Output the (x, y) coordinate of the center of the cell containing the given text.  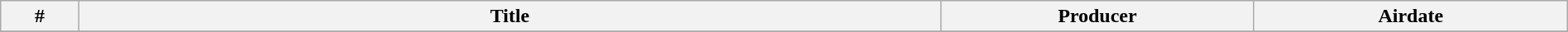
# (40, 16)
Airdate (1411, 16)
Producer (1097, 16)
Title (509, 16)
